Pinpoint the cell where the given text exists, returning its [X, Y] midpoint coordinate. 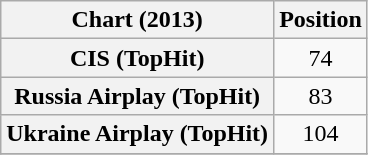
104 [321, 134]
83 [321, 96]
Chart (2013) [138, 20]
Russia Airplay (TopHit) [138, 96]
Position [321, 20]
Ukraine Airplay (TopHit) [138, 134]
74 [321, 58]
CIS (TopHit) [138, 58]
